Return (X, Y) of the center of cell containing provided text 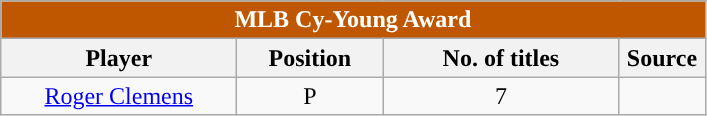
7 (501, 96)
P (310, 96)
Source (662, 58)
No. of titles (501, 58)
Position (310, 58)
Player (119, 58)
Roger Clemens (119, 96)
MLB Cy-Young Award (353, 20)
